From the cell containing the given text, extract its center point as (x, y) coordinate. 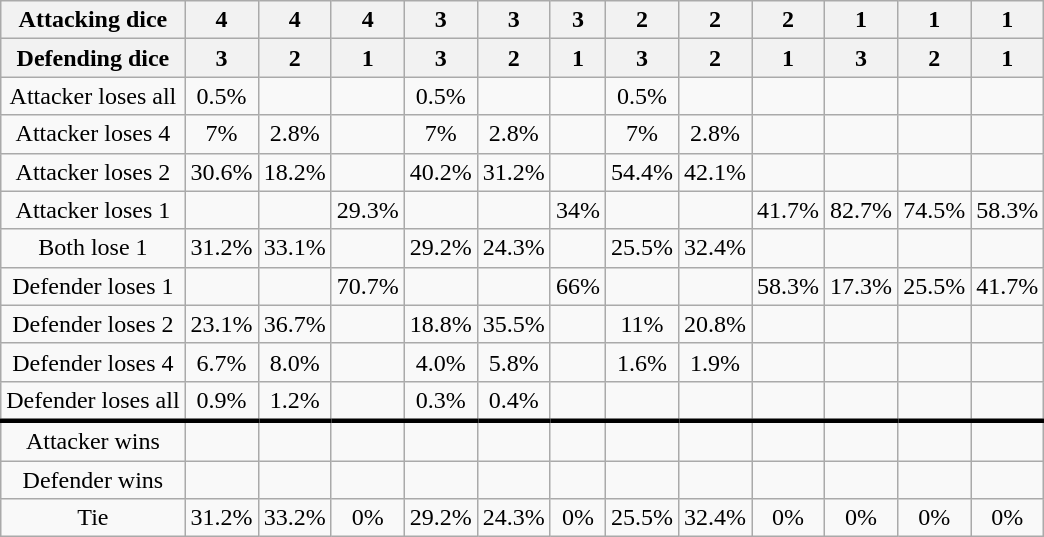
36.7% (294, 324)
Attacker loses 2 (93, 172)
18.8% (440, 324)
Attacking dice (93, 20)
33.1% (294, 248)
Defender loses 1 (93, 286)
74.5% (934, 210)
1.2% (294, 401)
Attacker loses all (93, 96)
Attacker loses 1 (93, 210)
11% (642, 324)
Defender loses 4 (93, 362)
Both lose 1 (93, 248)
0.4% (514, 401)
18.2% (294, 172)
82.7% (862, 210)
0.3% (440, 401)
1.9% (714, 362)
Attacker loses 4 (93, 134)
17.3% (862, 286)
35.5% (514, 324)
54.4% (642, 172)
Tie (93, 518)
Defending dice (93, 58)
23.1% (222, 324)
33.2% (294, 518)
4.0% (440, 362)
8.0% (294, 362)
29.3% (368, 210)
40.2% (440, 172)
0.9% (222, 401)
66% (578, 286)
Attacker wins (93, 441)
20.8% (714, 324)
6.7% (222, 362)
5.8% (514, 362)
Defender loses 2 (93, 324)
70.7% (368, 286)
Defender wins (93, 479)
1.6% (642, 362)
42.1% (714, 172)
Defender loses all (93, 401)
34% (578, 210)
30.6% (222, 172)
